For the text-containing cell, return its midpoint in [x, y] coordinate format. 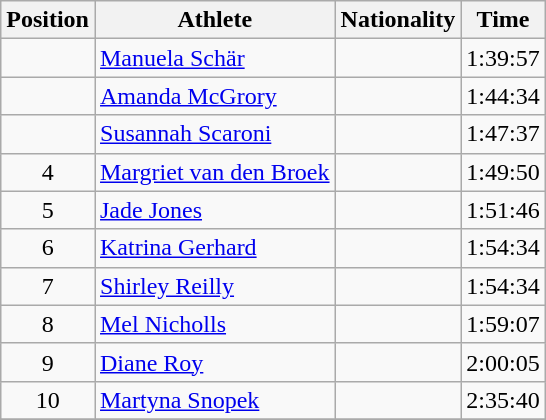
9 [48, 362]
2:00:05 [503, 362]
5 [48, 210]
Susannah Scaroni [214, 134]
Nationality [398, 20]
7 [48, 286]
Mel Nicholls [214, 324]
Katrina Gerhard [214, 248]
Margriet van den Broek [214, 172]
Amanda McGrory [214, 96]
1:49:50 [503, 172]
2:35:40 [503, 400]
1:51:46 [503, 210]
8 [48, 324]
Time [503, 20]
Position [48, 20]
Manuela Schär [214, 58]
Athlete [214, 20]
Shirley Reilly [214, 286]
Martyna Snopek [214, 400]
Jade Jones [214, 210]
1:39:57 [503, 58]
Diane Roy [214, 362]
1:47:37 [503, 134]
10 [48, 400]
4 [48, 172]
6 [48, 248]
1:59:07 [503, 324]
1:44:34 [503, 96]
